Extract the [x, y] coordinate from the center of the cell holding the provided text.  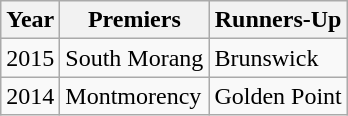
Year [30, 20]
2014 [30, 96]
Runners-Up [278, 20]
2015 [30, 58]
Montmorency [134, 96]
Premiers [134, 20]
Brunswick [278, 58]
Golden Point [278, 96]
South Morang [134, 58]
